For the text-containing cell, return its midpoint in (X, Y) coordinate format. 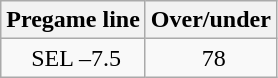
SEL –7.5 (74, 58)
Pregame line (74, 20)
Over/under (210, 20)
78 (210, 58)
